Pinpoint the cell where the given text exists, returning its (X, Y) midpoint coordinate. 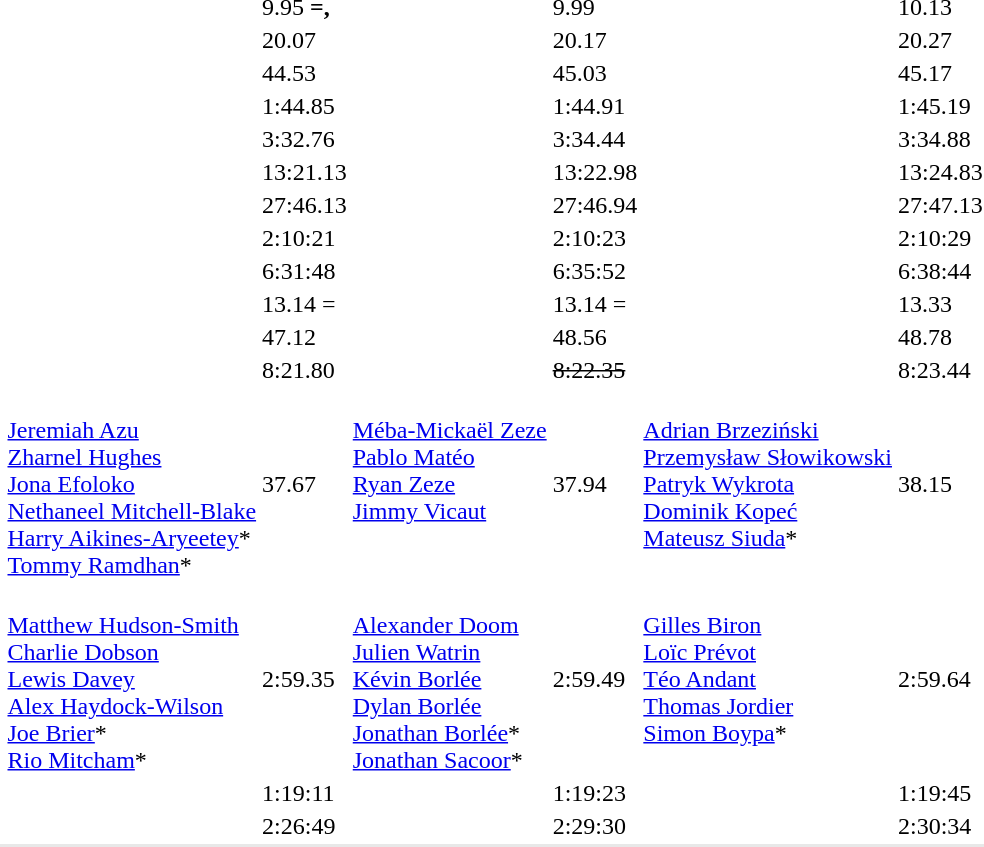
37.94 (595, 484)
3:32.76 (305, 139)
44.53 (305, 73)
27:46.94 (595, 205)
20.07 (305, 40)
2:26:49 (305, 826)
13:21.13 (305, 172)
2:29:30 (595, 826)
8:21.80 (305, 370)
1:19:11 (305, 793)
Alexander DoomJulien WatrinKévin BorléeDylan BorléeJonathan Borlée*Jonathan Sacoor* (450, 679)
3:34.44 (595, 139)
Matthew Hudson-SmithCharlie DobsonLewis DaveyAlex Haydock-WilsonJoe Brier*Rio Mitcham* (132, 679)
6:35:52 (595, 271)
37.67 (305, 484)
8:22.35 (595, 370)
13:22.98 (595, 172)
2:10:23 (595, 238)
47.12 (305, 337)
20.17 (595, 40)
1:44.85 (305, 106)
6:31:48 (305, 271)
1:19:23 (595, 793)
48.56 (595, 337)
27:46.13 (305, 205)
2:59.49 (595, 679)
Adrian BrzezińskiPrzemysław SłowikowskiPatryk WykrotaDominik KopećMateusz Siuda* (768, 484)
Méba-Mickaël ZezePablo MatéoRyan ZezeJimmy Vicaut (450, 484)
2:59.35 (305, 679)
2:10:21 (305, 238)
45.03 (595, 73)
1:44.91 (595, 106)
Jeremiah AzuZharnel HughesJona EfolokoNethaneel Mitchell-BlakeHarry Aikines-Aryeetey*Tommy Ramdhan* (132, 484)
Gilles BironLoïc PrévotTéo AndantThomas JordierSimon Boypa* (768, 679)
